Detect which cell encompasses the target text, then output its [X, Y] center coordinate. 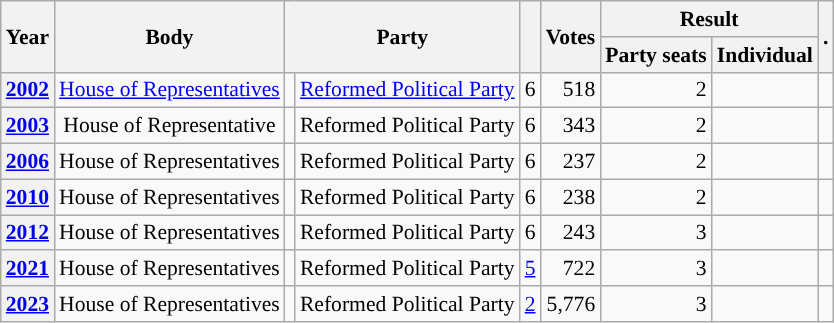
Body [170, 36]
2006 [28, 162]
5 [530, 269]
5,776 [571, 304]
Party seats [656, 55]
Individual [765, 55]
518 [571, 90]
238 [571, 197]
243 [571, 233]
2023 [28, 304]
2010 [28, 197]
2021 [28, 269]
. [826, 36]
Party [402, 36]
Votes [571, 36]
343 [571, 126]
2012 [28, 233]
Result [709, 19]
Year [28, 36]
2002 [28, 90]
237 [571, 162]
722 [571, 269]
2003 [28, 126]
House of Representative [170, 126]
